Pinpoint the cell where the given text exists, returning its [X, Y] midpoint coordinate. 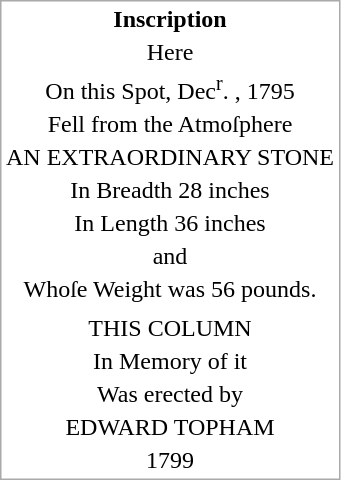
In Memory of it [170, 362]
EDWARD TOPHAM [170, 428]
1799 [170, 461]
Was erected by [170, 395]
Whoſe Weight was 56 pounds. [170, 290]
THIS COLUMN [170, 329]
Fell from the Atmoſphere [170, 125]
In Length 36 inches [170, 224]
Here [170, 53]
and [170, 257]
On this Spot, Decr. , 1795 [170, 88]
Inscription [170, 19]
In Breadth 28 inches [170, 191]
AN EXTRAORDINARY STONE [170, 158]
